For the text-containing cell, return its midpoint in (X, Y) coordinate format. 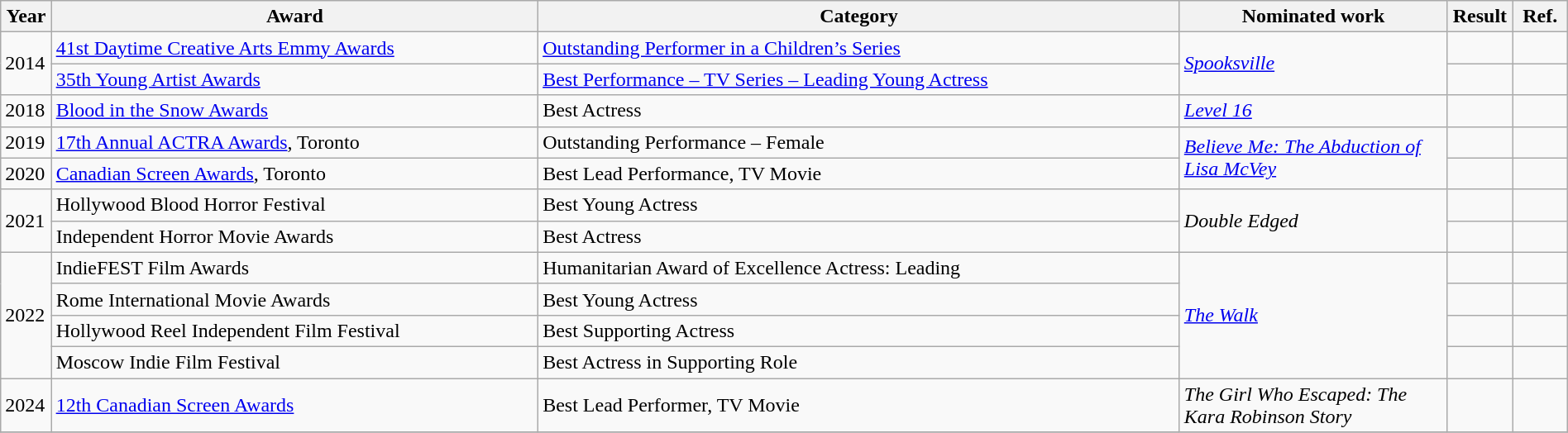
Blood in the Snow Awards (294, 111)
Best Actress in Supporting Role (859, 362)
2019 (26, 142)
2014 (26, 64)
Best Supporting Actress (859, 331)
Humanitarian Award of Excellence Actress: Leading (859, 268)
Best Lead Performer, TV Movie (859, 405)
The Walk (1313, 315)
Level 16 (1313, 111)
Canadian Screen Awards, Toronto (294, 174)
Double Edged (1313, 221)
Nominated work (1313, 17)
41st Daytime Creative Arts Emmy Awards (294, 48)
2018 (26, 111)
Best Performance – TV Series – Leading Young Actress (859, 79)
Year (26, 17)
Best Lead Performance, TV Movie (859, 174)
2022 (26, 315)
2024 (26, 405)
Outstanding Performance – Female (859, 142)
Believe Me: The Abduction of Lisa McVey (1313, 158)
Hollywood Reel Independent Film Festival (294, 331)
2021 (26, 221)
IndieFEST Film Awards (294, 268)
17th Annual ACTRA Awards, Toronto (294, 142)
Hollywood Blood Horror Festival (294, 205)
Rome International Movie Awards (294, 299)
Ref. (1540, 17)
Outstanding Performer in a Children’s Series (859, 48)
Category (859, 17)
Result (1480, 17)
Independent Horror Movie Awards (294, 236)
Award (294, 17)
35th Young Artist Awards (294, 79)
Spooksville (1313, 64)
The Girl Who Escaped: The Kara Robinson Story (1313, 405)
2020 (26, 174)
12th Canadian Screen Awards (294, 405)
Moscow Indie Film Festival (294, 362)
